Pinpoint the cell where the given text exists, returning its (x, y) midpoint coordinate. 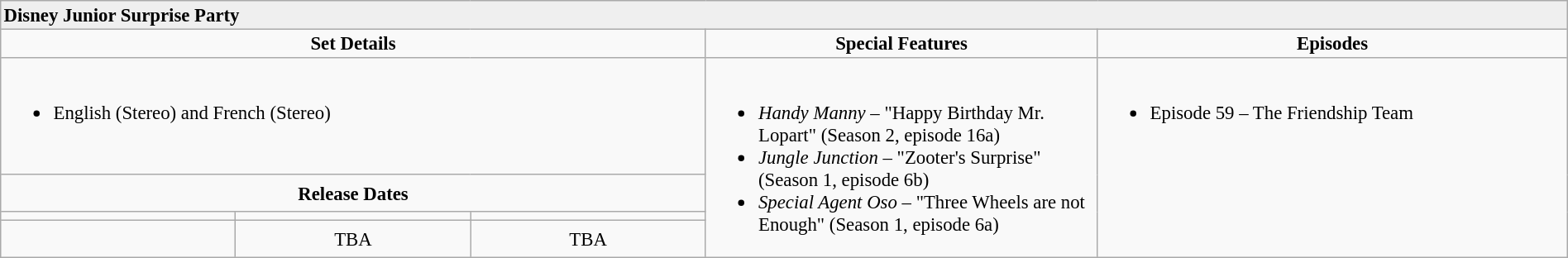
Episodes (1332, 43)
Disney Junior Surprise Party (784, 15)
Special Features (901, 43)
Episode 59 – The Friendship Team (1332, 158)
Release Dates (353, 193)
Set Details (353, 43)
English (Stereo) and French (Stereo) (353, 116)
